Pinpoint the cell where the given text exists, returning its [x, y] midpoint coordinate. 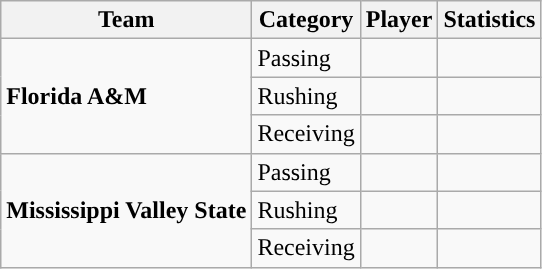
Player [399, 20]
Category [306, 20]
Florida A&M [126, 96]
Statistics [490, 20]
Mississippi Valley State [126, 210]
Team [126, 20]
